Identify which cell holds the provided text, then report its [X, Y] central coordinate. 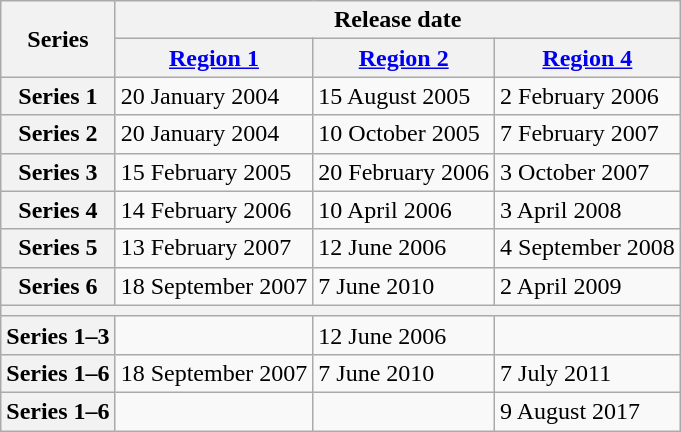
4 September 2008 [588, 248]
Series 4 [58, 210]
Series 1–3 [58, 335]
10 October 2005 [404, 134]
Series 2 [58, 134]
Series 5 [58, 248]
Series [58, 39]
9 August 2017 [588, 411]
2 April 2009 [588, 286]
15 February 2005 [214, 172]
Region 1 [214, 58]
3 April 2008 [588, 210]
13 February 2007 [214, 248]
Release date [398, 20]
Region 4 [588, 58]
10 April 2006 [404, 210]
15 August 2005 [404, 96]
Series 3 [58, 172]
7 February 2007 [588, 134]
14 February 2006 [214, 210]
20 February 2006 [404, 172]
Region 2 [404, 58]
3 October 2007 [588, 172]
Series 1 [58, 96]
Series 6 [58, 286]
7 July 2011 [588, 373]
2 February 2006 [588, 96]
